From the cell containing the given text, extract its center point as [X, Y] coordinate. 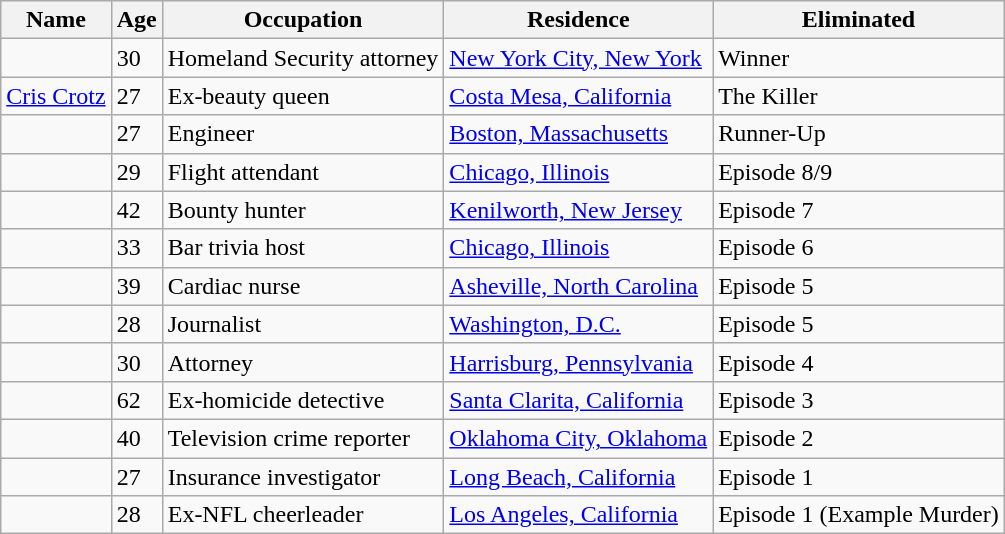
Runner-Up [859, 134]
Engineer [303, 134]
Oklahoma City, Oklahoma [578, 438]
39 [136, 286]
Age [136, 20]
Television crime reporter [303, 438]
Episode 6 [859, 248]
29 [136, 172]
Boston, Massachusetts [578, 134]
Homeland Security attorney [303, 58]
Episode 4 [859, 362]
Santa Clarita, California [578, 400]
40 [136, 438]
Episode 1 (Example Murder) [859, 515]
Bar trivia host [303, 248]
Long Beach, California [578, 477]
Episode 7 [859, 210]
Los Angeles, California [578, 515]
Asheville, North Carolina [578, 286]
New York City, New York [578, 58]
Flight attendant [303, 172]
33 [136, 248]
Eliminated [859, 20]
Winner [859, 58]
Ex-homicide detective [303, 400]
Ex-beauty queen [303, 96]
Bounty hunter [303, 210]
Episode 8/9 [859, 172]
Name [56, 20]
Journalist [303, 324]
Episode 2 [859, 438]
Episode 3 [859, 400]
Kenilworth, New Jersey [578, 210]
Episode 1 [859, 477]
62 [136, 400]
42 [136, 210]
Cris Crotz [56, 96]
Attorney [303, 362]
Ex-NFL cheerleader [303, 515]
The Killer [859, 96]
Cardiac nurse [303, 286]
Insurance investigator [303, 477]
Residence [578, 20]
Occupation [303, 20]
Harrisburg, Pennsylvania [578, 362]
Costa Mesa, California [578, 96]
Washington, D.C. [578, 324]
